Identify which cell holds the provided text, then report its [x, y] central coordinate. 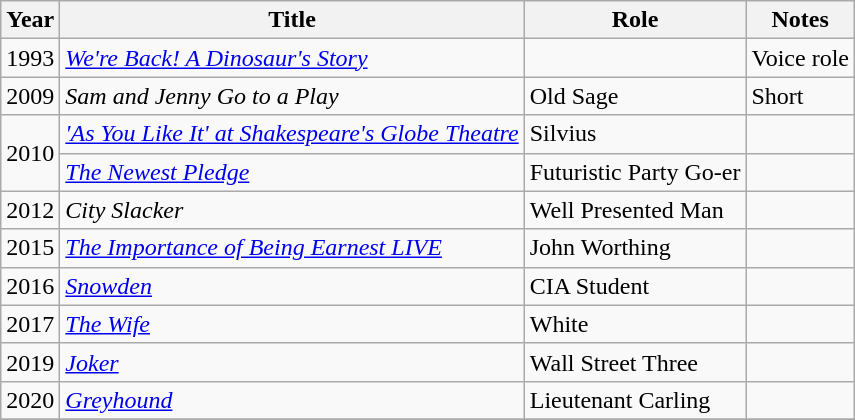
We're Back! A Dinosaur's Story [292, 58]
Joker [292, 362]
2020 [30, 400]
2012 [30, 210]
Silvius [635, 134]
2019 [30, 362]
'As You Like It' at Shakespeare's Globe Theatre [292, 134]
Old Sage [635, 96]
Year [30, 20]
The Newest Pledge [292, 172]
Lieutenant Carling [635, 400]
CIA Student [635, 286]
Notes [800, 20]
Greyhound [292, 400]
John Worthing [635, 248]
Wall Street Three [635, 362]
Role [635, 20]
Futuristic Party Go-er [635, 172]
2016 [30, 286]
City Slacker [292, 210]
Well Presented Man [635, 210]
2010 [30, 153]
Snowden [292, 286]
2009 [30, 96]
The Importance of Being Earnest LIVE [292, 248]
Title [292, 20]
1993 [30, 58]
Sam and Jenny Go to a Play [292, 96]
2017 [30, 324]
Voice role [800, 58]
Short [800, 96]
White [635, 324]
2015 [30, 248]
The Wife [292, 324]
